Detect which cell encompasses the target text, then output its [X, Y] center coordinate. 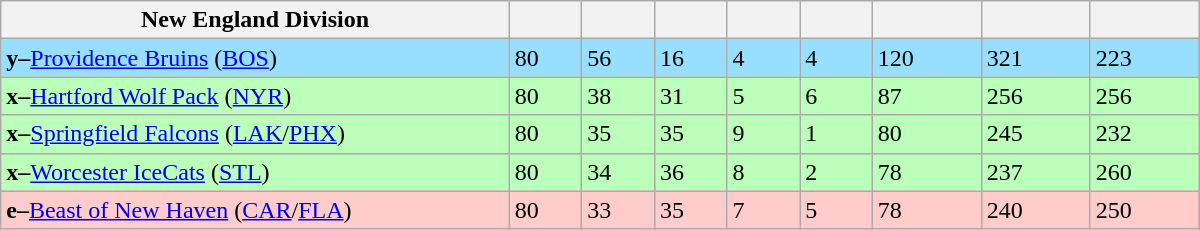
16 [690, 58]
31 [690, 96]
120 [926, 58]
7 [764, 210]
237 [1036, 172]
223 [1144, 58]
1 [836, 134]
9 [764, 134]
321 [1036, 58]
38 [618, 96]
245 [1036, 134]
2 [836, 172]
232 [1144, 134]
8 [764, 172]
y–Providence Bruins (BOS) [255, 58]
6 [836, 96]
56 [618, 58]
240 [1036, 210]
36 [690, 172]
New England Division [255, 20]
x–Worcester IceCats (STL) [255, 172]
250 [1144, 210]
260 [1144, 172]
34 [618, 172]
x–Hartford Wolf Pack (NYR) [255, 96]
87 [926, 96]
e–Beast of New Haven (CAR/FLA) [255, 210]
33 [618, 210]
x–Springfield Falcons (LAK/PHX) [255, 134]
